Provide the [x, y] coordinate of the cell's center where the given text is located.  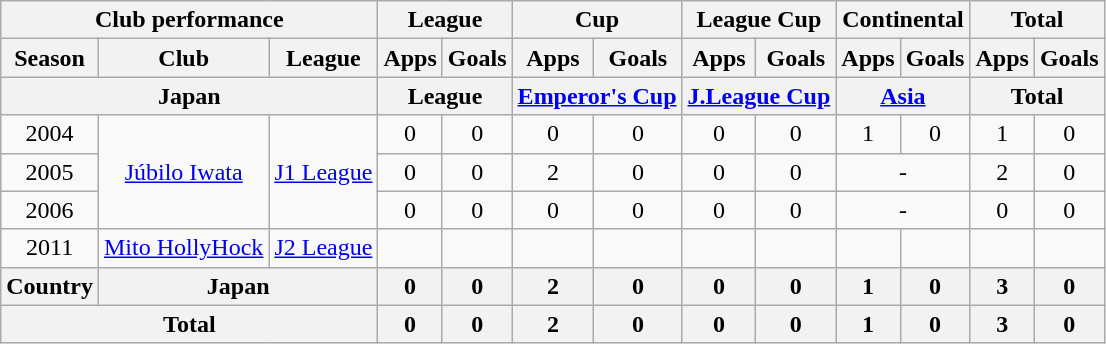
J1 League [324, 172]
J2 League [324, 248]
Cup [597, 20]
Emperor's Cup [597, 96]
2005 [50, 172]
2004 [50, 134]
Asia [903, 96]
Country [50, 286]
Club performance [190, 20]
2006 [50, 210]
Júbilo Iwata [183, 172]
League Cup [759, 20]
J.League Cup [759, 96]
2011 [50, 248]
Club [183, 58]
Continental [903, 20]
Season [50, 58]
Mito HollyHock [183, 248]
